Scan for the cell matching the given text and deliver its [X, Y] coordinate at center. 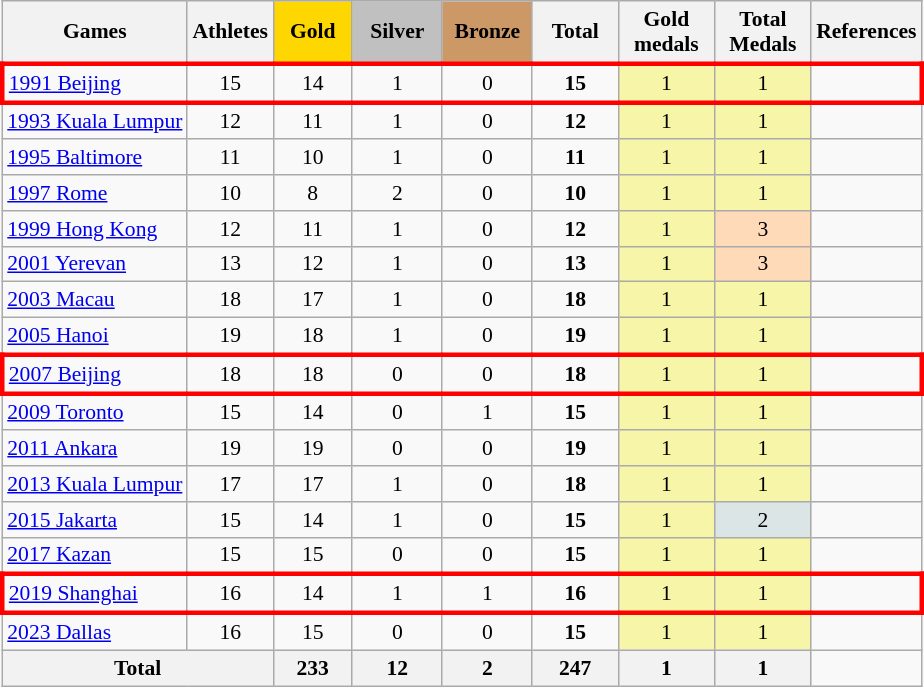
233 [312, 668]
1997 Rome [94, 193]
2011 Ankara [94, 449]
2013 Kuala Lumpur [94, 484]
8 [312, 193]
1991 Beijing [94, 84]
Games [94, 32]
2015 Jakarta [94, 520]
2007 Beijing [94, 374]
Gold medals [666, 32]
247 [575, 668]
2003 Macau [94, 300]
References [866, 32]
1995 Baltimore [94, 158]
1993 Kuala Lumpur [94, 120]
2019 Shanghai [94, 594]
Silver [397, 32]
Athletes [230, 32]
Total Medals [764, 32]
2023 Dallas [94, 632]
2009 Toronto [94, 412]
Bronze [487, 32]
2017 Kazan [94, 556]
1999 Hong Kong [94, 229]
Gold [312, 32]
2001 Yerevan [94, 264]
2005 Hanoi [94, 336]
